Output the (x, y) coordinate of the center of the cell containing the given text.  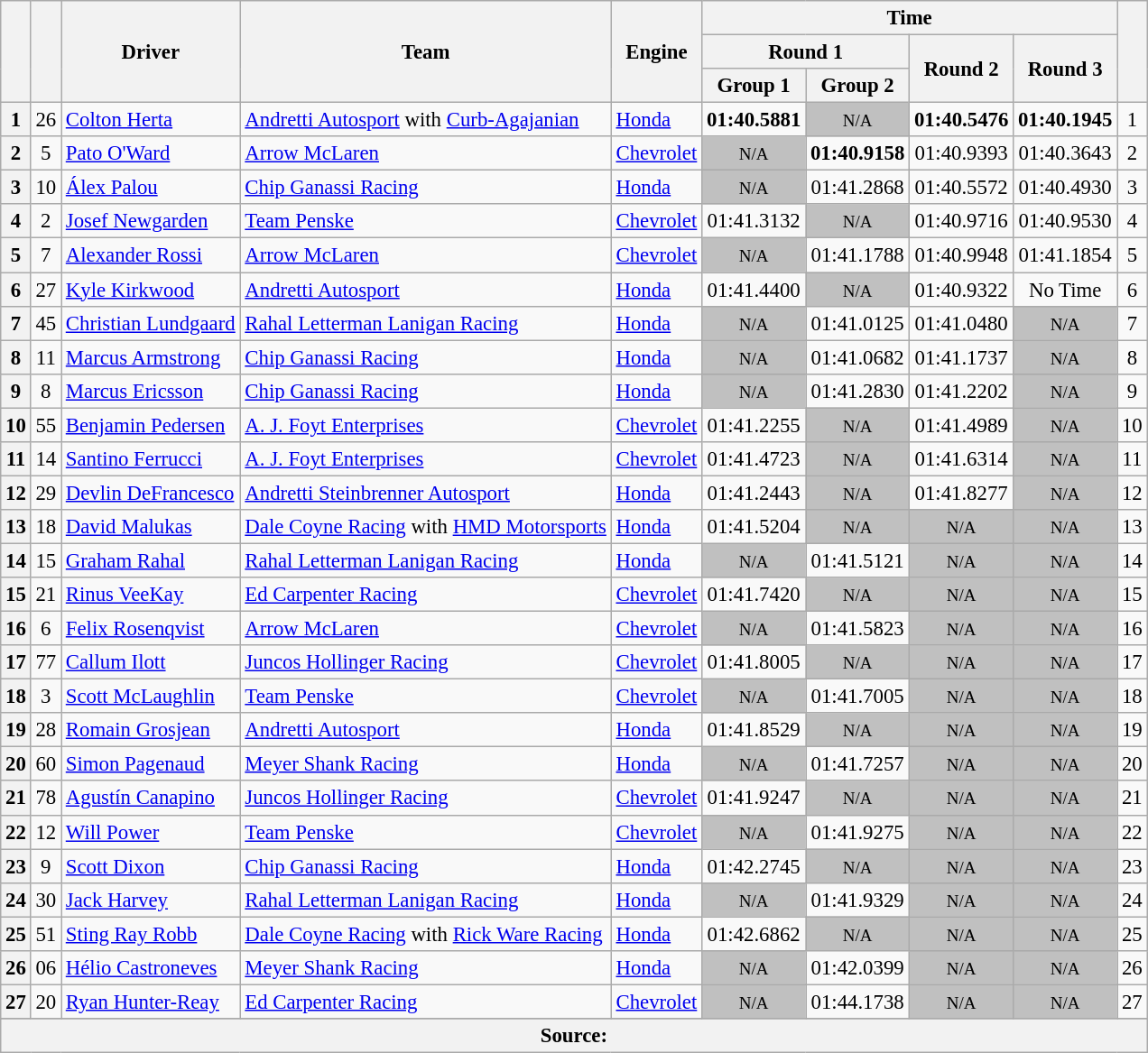
01:41.4723 (755, 459)
01:40.9158 (857, 153)
78 (45, 799)
29 (45, 493)
01:42.0399 (857, 968)
Source: (574, 1036)
Will Power (152, 832)
01:40.9530 (1065, 221)
28 (45, 730)
Simon Pagenaud (152, 764)
01:41.8529 (755, 730)
06 (45, 968)
Josef Newgarden (152, 221)
01:40.9322 (962, 290)
Benjamin Pedersen (152, 425)
Hélio Castroneves (152, 968)
01:42.6862 (755, 934)
Santino Ferrucci (152, 459)
01:41.1737 (962, 357)
Marcus Armstrong (152, 357)
Romain Grosjean (152, 730)
01:41.7257 (857, 764)
01:41.1854 (1065, 255)
Kyle Kirkwood (152, 290)
01:41.0480 (962, 323)
Sting Ray Robb (152, 934)
Andretti Autosport with Curb-Agajanian (426, 120)
Ryan Hunter-Reay (152, 1002)
01:41.0682 (857, 357)
01:41.2202 (962, 391)
Scott Dixon (152, 866)
01:41.2255 (755, 425)
Andretti Steinbrenner Autosport (426, 493)
01:41.0125 (857, 323)
45 (45, 323)
Agustín Canapino (152, 799)
Group 2 (857, 86)
Colton Herta (152, 120)
01:41.8277 (962, 493)
Dale Coyne Racing with Rick Ware Racing (426, 934)
Round 3 (1065, 69)
01:41.5121 (857, 560)
01:41.8005 (755, 662)
01:44.1738 (857, 1002)
01:40.5476 (962, 120)
David Malukas (152, 527)
01:41.2868 (857, 188)
01:41.9275 (857, 832)
30 (45, 900)
01:41.4400 (755, 290)
01:41.9247 (755, 799)
Round 2 (962, 69)
01:40.9393 (962, 153)
01:40.9948 (962, 255)
01:41.5823 (857, 629)
No Time (1065, 290)
01:40.1945 (1065, 120)
Christian Lundgaard (152, 323)
Marcus Ericsson (152, 391)
Álex Palou (152, 188)
Time (910, 18)
Group 1 (755, 86)
Dale Coyne Racing with HMD Motorsports (426, 527)
51 (45, 934)
01:41.2443 (755, 493)
Graham Rahal (152, 560)
Callum Ilott (152, 662)
Scott McLaughlin (152, 697)
Round 1 (806, 52)
Rinus VeeKay (152, 595)
01:41.1788 (857, 255)
Pato O'Ward (152, 153)
Devlin DeFrancesco (152, 493)
Driver (152, 52)
Jack Harvey (152, 900)
Alexander Rossi (152, 255)
01:41.2830 (857, 391)
01:42.2745 (755, 866)
01:41.7005 (857, 697)
01:40.5881 (755, 120)
Engine (656, 52)
01:41.4989 (962, 425)
01:40.4930 (1065, 188)
01:40.9716 (962, 221)
77 (45, 662)
01:41.7420 (755, 595)
01:41.6314 (962, 459)
01:40.3643 (1065, 153)
55 (45, 425)
01:41.3132 (755, 221)
01:41.9329 (857, 900)
Team (426, 52)
01:41.5204 (755, 527)
Felix Rosenqvist (152, 629)
60 (45, 764)
01:40.5572 (962, 188)
